Find where the given text appears and provide that cell's center as [X, Y] coordinate. 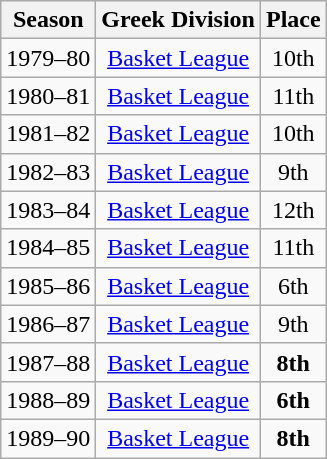
1981–82 [48, 134]
1987–88 [48, 362]
1980–81 [48, 96]
1984–85 [48, 248]
1989–90 [48, 438]
1986–87 [48, 324]
1985–86 [48, 286]
12th [293, 210]
Place [293, 20]
Greek Division [178, 20]
1983–84 [48, 210]
Season [48, 20]
1982–83 [48, 172]
1979–80 [48, 58]
1988–89 [48, 400]
